Return (x, y) of the center of cell containing provided text 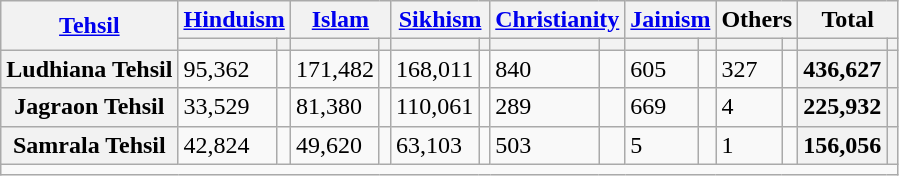
289 (544, 107)
503 (544, 145)
81,380 (334, 107)
1 (749, 145)
225,932 (842, 107)
171,482 (334, 69)
327 (749, 69)
Total (848, 20)
Others (757, 20)
4 (749, 107)
436,627 (842, 69)
Samrala Tehsil (90, 145)
156,056 (842, 145)
840 (544, 69)
33,529 (227, 107)
Sikhism (440, 20)
669 (662, 107)
95,362 (227, 69)
49,620 (334, 145)
Jainism (670, 20)
Islam (340, 20)
Hinduism (234, 20)
Jagraon Tehsil (90, 107)
63,103 (435, 145)
168,011 (435, 69)
Tehsil (90, 26)
605 (662, 69)
Christianity (558, 20)
5 (662, 145)
Ludhiana Tehsil (90, 69)
42,824 (227, 145)
110,061 (435, 107)
